Return [x, y] of the center of cell containing provided text 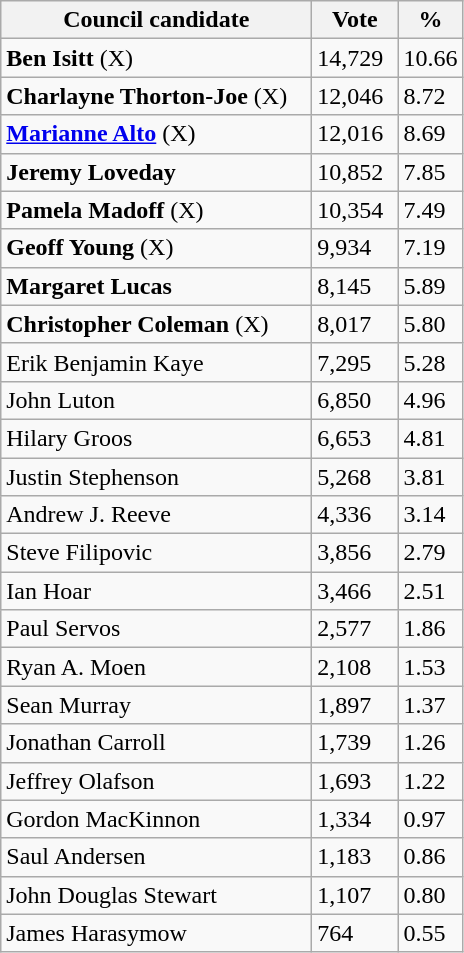
1.86 [430, 629]
1.53 [430, 667]
Jeffrey Olafson [156, 781]
% [430, 20]
Geoff Young (X) [156, 248]
3,466 [355, 591]
Ian Hoar [156, 591]
0.97 [430, 819]
Council candidate [156, 20]
7.85 [430, 172]
764 [355, 933]
Margaret Lucas [156, 286]
1,693 [355, 781]
3.81 [430, 477]
10,354 [355, 210]
5.89 [430, 286]
14,729 [355, 58]
1.26 [430, 743]
Steve Filipovic [156, 553]
6,653 [355, 438]
9,934 [355, 248]
Pamela Madoff (X) [156, 210]
12,046 [355, 96]
Jonathan Carroll [156, 743]
8.69 [430, 134]
2.79 [430, 553]
6,850 [355, 400]
Hilary Groos [156, 438]
7,295 [355, 362]
Jeremy Loveday [156, 172]
Paul Servos [156, 629]
Christopher Coleman (X) [156, 324]
0.80 [430, 895]
4,336 [355, 515]
Ryan A. Moen [156, 667]
10.66 [430, 58]
Saul Andersen [156, 857]
Sean Murray [156, 705]
Erik Benjamin Kaye [156, 362]
Marianne Alto (X) [156, 134]
7.49 [430, 210]
5.80 [430, 324]
0.86 [430, 857]
8.72 [430, 96]
5.28 [430, 362]
1,739 [355, 743]
4.81 [430, 438]
12,016 [355, 134]
2.51 [430, 591]
8,145 [355, 286]
7.19 [430, 248]
1,107 [355, 895]
1,183 [355, 857]
Vote [355, 20]
1.37 [430, 705]
5,268 [355, 477]
Andrew J. Reeve [156, 515]
Charlayne Thorton-Joe (X) [156, 96]
1,334 [355, 819]
2,108 [355, 667]
John Luton [156, 400]
8,017 [355, 324]
Justin Stephenson [156, 477]
3,856 [355, 553]
3.14 [430, 515]
1,897 [355, 705]
0.55 [430, 933]
James Harasymow [156, 933]
Gordon MacKinnon [156, 819]
2,577 [355, 629]
10,852 [355, 172]
John Douglas Stewart [156, 895]
Ben Isitt (X) [156, 58]
1.22 [430, 781]
4.96 [430, 400]
